Capture the cell that displays the provided text and extract its [x, y] central coordinate. 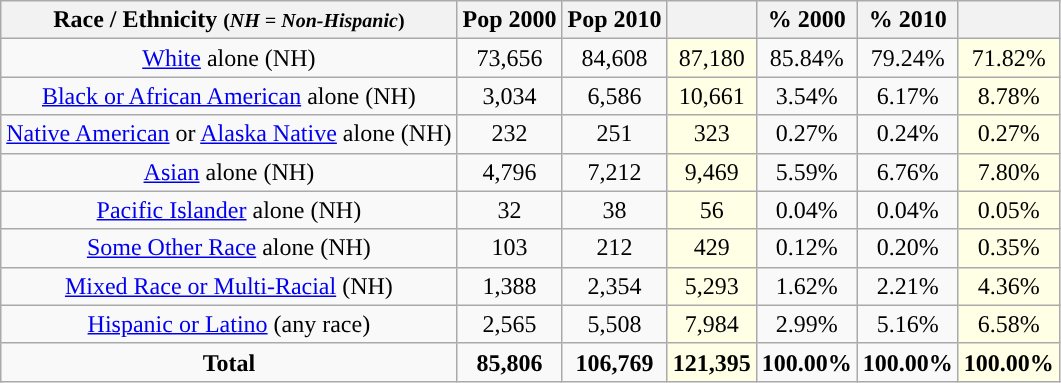
Race / Ethnicity (NH = Non-Hispanic) [229, 20]
73,656 [510, 58]
3.54% [806, 96]
Asian alone (NH) [229, 172]
323 [712, 134]
6.58% [1008, 324]
5.16% [908, 324]
103 [510, 248]
Mixed Race or Multi-Racial (NH) [229, 286]
6.76% [908, 172]
212 [614, 248]
251 [614, 134]
56 [712, 210]
Native American or Alaska Native alone (NH) [229, 134]
1.62% [806, 286]
Pop 2010 [614, 20]
79.24% [908, 58]
2.99% [806, 324]
71.82% [1008, 58]
Some Other Race alone (NH) [229, 248]
6,586 [614, 96]
2.21% [908, 286]
5,293 [712, 286]
0.12% [806, 248]
85.84% [806, 58]
4.36% [1008, 286]
Black or African American alone (NH) [229, 96]
38 [614, 210]
5,508 [614, 324]
7.80% [1008, 172]
7,984 [712, 324]
32 [510, 210]
Pacific Islander alone (NH) [229, 210]
2,565 [510, 324]
85,806 [510, 362]
0.24% [908, 134]
106,769 [614, 362]
87,180 [712, 58]
3,034 [510, 96]
232 [510, 134]
2,354 [614, 286]
84,608 [614, 58]
0.35% [1008, 248]
Total [229, 362]
7,212 [614, 172]
9,469 [712, 172]
White alone (NH) [229, 58]
Hispanic or Latino (any race) [229, 324]
6.17% [908, 96]
0.20% [908, 248]
% 2000 [806, 20]
4,796 [510, 172]
8.78% [1008, 96]
0.05% [1008, 210]
% 2010 [908, 20]
429 [712, 248]
10,661 [712, 96]
121,395 [712, 362]
Pop 2000 [510, 20]
5.59% [806, 172]
1,388 [510, 286]
